Extract the [x, y] coordinate from the center of the cell holding the provided text.  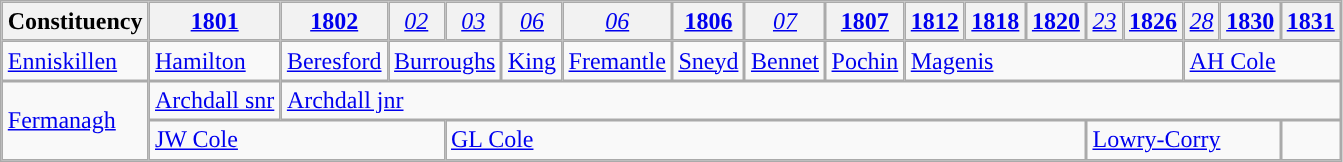
1807 [864, 22]
1806 [708, 22]
Constituency [76, 22]
1812 [934, 22]
Bennet [786, 61]
Sneyd [708, 61]
1801 [215, 22]
AH Cole [1262, 61]
Archdall snr [215, 101]
1818 [996, 22]
1802 [334, 22]
Archdall jnr [811, 101]
Magenis [1044, 61]
28 [1202, 22]
Lowry-Corry [1183, 140]
Hamilton [215, 61]
1831 [1310, 22]
03 [474, 22]
Pochin [864, 61]
Burroughs [445, 61]
02 [416, 22]
King [532, 61]
GL Cole [766, 140]
07 [786, 22]
1820 [1056, 22]
Enniskillen [76, 61]
1830 [1250, 22]
Fremantle [617, 61]
JW Cole [297, 140]
Fermanagh [76, 120]
23 [1104, 22]
1826 [1154, 22]
Beresford [334, 61]
